Pinpoint the cell where the given text exists, returning its [x, y] midpoint coordinate. 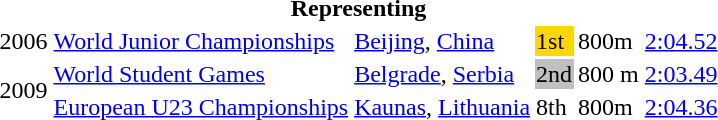
800m [609, 41]
Belgrade, Serbia [442, 74]
800 m [609, 74]
World Junior Championships [201, 41]
Beijing, China [442, 41]
1st [554, 41]
World Student Games [201, 74]
2nd [554, 74]
